Provide the (X, Y) coordinate of the cell's center where the given text is located.  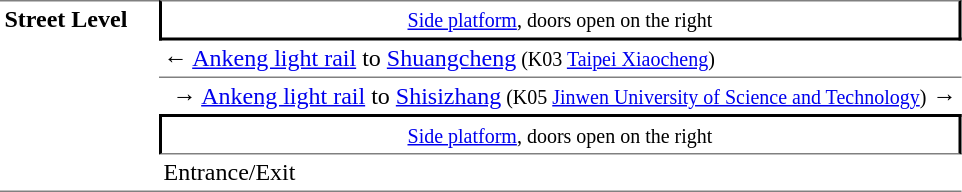
Street Level (80, 96)
→ Ankeng light rail to Shisizhang (K05 Jinwen University of Science and Technology) → (564, 96)
← Ankeng light rail to Shuangcheng (K03 Taipei Xiaocheng) (560, 59)
Entrance/Exit (560, 173)
